Determine the (x, y) coordinate at the center of the cell enclosing the given text.  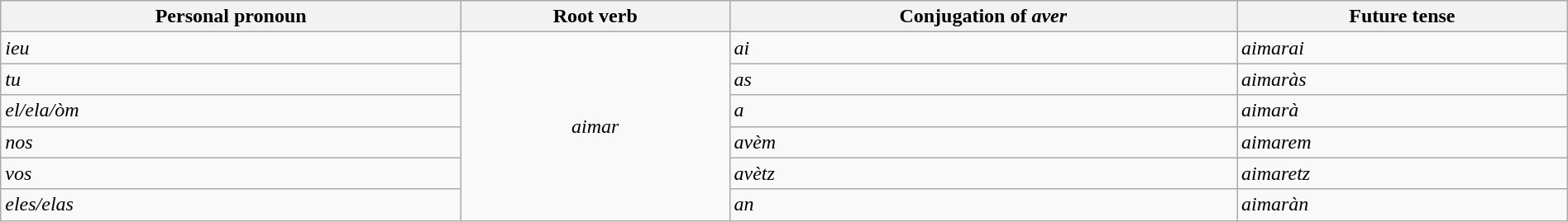
aimarai (1403, 48)
el/ela/òm (232, 111)
aimaràs (1403, 79)
avèm (983, 142)
tu (232, 79)
aimarà (1403, 111)
aimaràn (1403, 205)
an (983, 205)
as (983, 79)
a (983, 111)
aimar (595, 126)
avètz (983, 173)
Personal pronoun (232, 17)
eles/elas (232, 205)
vos (232, 173)
nos (232, 142)
ieu (232, 48)
ai (983, 48)
aimarem (1403, 142)
Conjugation of aver (983, 17)
aimaretz (1403, 173)
Root verb (595, 17)
Future tense (1403, 17)
